Identify which cell holds the provided text, then report its (X, Y) central coordinate. 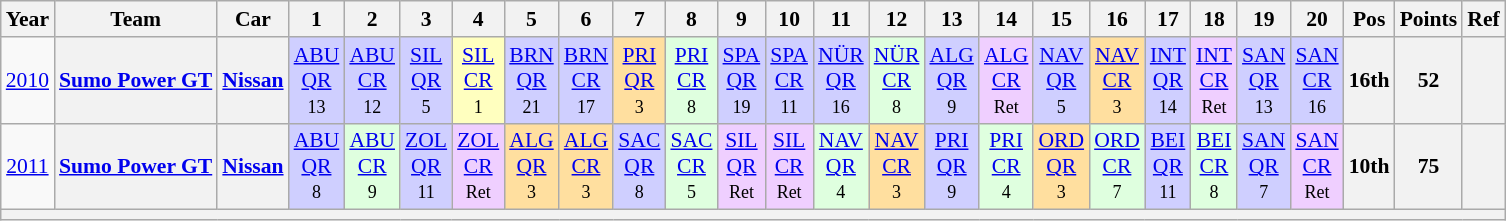
7 (639, 19)
ALGCRRet (1006, 80)
2011 (28, 166)
SPAQR19 (742, 80)
NAVQR4 (841, 166)
14 (1006, 19)
Points (1429, 19)
Team (136, 19)
SANQR13 (1264, 80)
SACQR8 (639, 166)
1 (317, 19)
ALGQR3 (532, 166)
Pos (1370, 19)
SILQRRet (742, 166)
SPACR11 (789, 80)
ZOLQR11 (426, 166)
INTCRRet (1214, 80)
BEIQR11 (1168, 166)
19 (1264, 19)
PRICR4 (1006, 166)
NÜRQR16 (841, 80)
52 (1429, 80)
INTQR14 (1168, 80)
16 (1117, 19)
SANCR16 (1316, 80)
BRNCR17 (586, 80)
SANQR7 (1264, 166)
3 (426, 19)
2010 (28, 80)
17 (1168, 19)
ALGQR9 (951, 80)
SILQR5 (426, 80)
Ref (1483, 19)
10 (789, 19)
SILCR1 (478, 80)
4 (478, 19)
ABUCR12 (372, 80)
2 (372, 19)
SANCRRet (1316, 166)
16th (1370, 80)
SACCR5 (691, 166)
15 (1061, 19)
10th (1370, 166)
NAVQR5 (1061, 80)
11 (841, 19)
12 (897, 19)
Year (28, 19)
20 (1316, 19)
PRICR8 (691, 80)
NÜRCR8 (897, 80)
13 (951, 19)
8 (691, 19)
Car (252, 19)
ABUQR13 (317, 80)
BRNQR21 (532, 80)
6 (586, 19)
ABUQR8 (317, 166)
ORDQR3 (1061, 166)
9 (742, 19)
ALGCR3 (586, 166)
PRIQR9 (951, 166)
ABUCR9 (372, 166)
5 (532, 19)
ZOLCRRet (478, 166)
SILCRRet (789, 166)
18 (1214, 19)
ORDCR7 (1117, 166)
PRIQR3 (639, 80)
BEICR8 (1214, 166)
75 (1429, 166)
